From the cell containing the given text, extract its center point as (X, Y) coordinate. 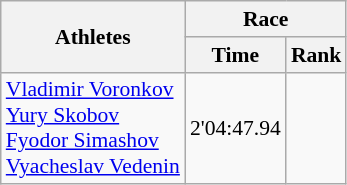
Rank (316, 55)
Time (236, 55)
Vladimir VoronkovYury SkobovFyodor SimashovVyacheslav Vedenin (93, 128)
Race (266, 19)
2'04:47.94 (236, 128)
Athletes (93, 36)
